Determine the (X, Y) coordinate at the center of the cell enclosing the given text.  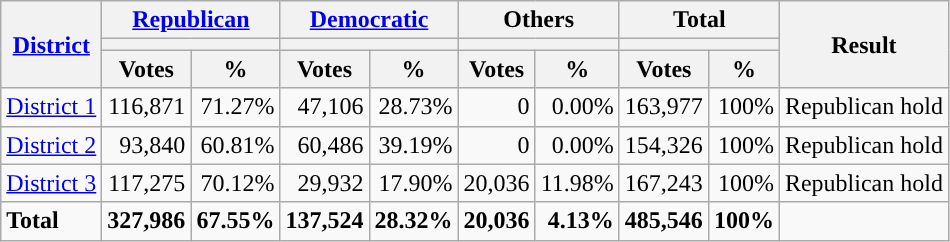
60.81% (236, 145)
137,524 (324, 221)
93,840 (146, 145)
116,871 (146, 107)
District 1 (52, 107)
163,977 (664, 107)
117,275 (146, 183)
District 2 (52, 145)
Others (538, 20)
11.98% (577, 183)
Republican (191, 20)
28.73% (414, 107)
District 3 (52, 183)
167,243 (664, 183)
67.55% (236, 221)
39.19% (414, 145)
Result (864, 44)
29,932 (324, 183)
Democratic (369, 20)
District (52, 44)
47,106 (324, 107)
485,546 (664, 221)
17.90% (414, 183)
4.13% (577, 221)
60,486 (324, 145)
154,326 (664, 145)
70.12% (236, 183)
71.27% (236, 107)
28.32% (414, 221)
327,986 (146, 221)
